Identify which cell holds the provided text, then report its (X, Y) central coordinate. 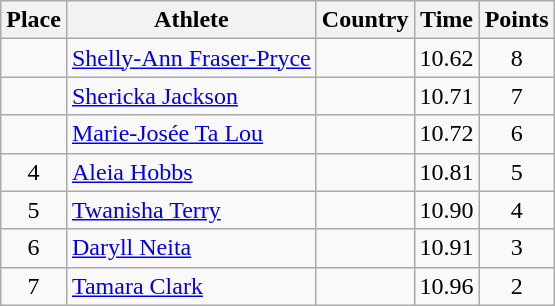
Aleia Hobbs (191, 172)
10.71 (446, 96)
10.72 (446, 134)
Twanisha Terry (191, 210)
Points (516, 20)
Tamara Clark (191, 286)
Shericka Jackson (191, 96)
3 (516, 248)
Daryll Neita (191, 248)
Time (446, 20)
Country (365, 20)
2 (516, 286)
10.62 (446, 58)
8 (516, 58)
Shelly-Ann Fraser-Pryce (191, 58)
10.96 (446, 286)
10.81 (446, 172)
Athlete (191, 20)
Marie-Josée Ta Lou (191, 134)
Place (34, 20)
10.91 (446, 248)
10.90 (446, 210)
